Find where the given text appears and provide that cell's center as [x, y] coordinate. 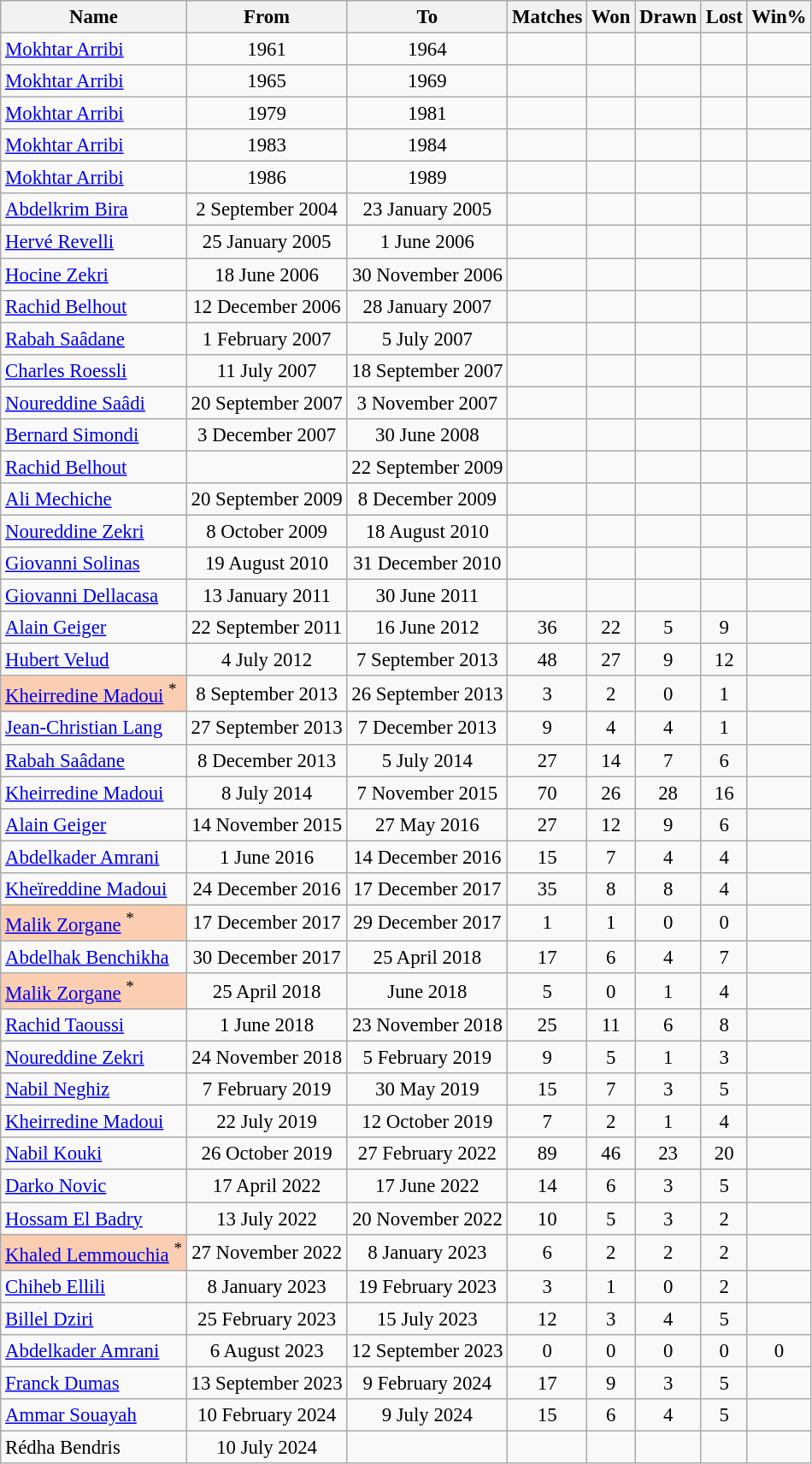
11 July 2007 [267, 370]
28 January 2007 [427, 306]
1964 [427, 50]
Drawn [668, 17]
30 May 2019 [427, 1089]
Win% [780, 17]
30 June 2008 [427, 435]
13 July 2022 [267, 1219]
Kheirredine Madoui * [94, 694]
Billel Dziri [94, 1319]
27 May 2016 [427, 824]
8 October 2009 [267, 531]
Abdelhak Benchikha [94, 957]
10 July 2024 [267, 1447]
16 [724, 793]
11 [611, 1025]
10 February 2024 [267, 1415]
Hubert Velud [94, 660]
23 January 2005 [427, 210]
29 December 2017 [427, 923]
1961 [267, 50]
24 December 2016 [267, 889]
24 November 2018 [267, 1058]
22 July 2019 [267, 1122]
1 June 2006 [427, 242]
Jean-Christian Lang [94, 729]
Khaled Lemmouchia * [94, 1252]
Giovanni Solinas [94, 564]
1 June 2016 [267, 857]
Rachid Taoussi [94, 1025]
5 July 2014 [427, 760]
35 [547, 889]
1989 [427, 178]
7 November 2015 [427, 793]
12 September 2023 [427, 1351]
23 [668, 1154]
8 December 2009 [427, 499]
2 September 2004 [267, 210]
36 [547, 628]
6 August 2023 [267, 1351]
Matches [547, 17]
30 June 2011 [427, 596]
28 [668, 793]
20 September 2007 [267, 403]
Ali Mechiche [94, 499]
Hossam El Badry [94, 1219]
4 July 2012 [267, 660]
22 [611, 628]
Bernard Simondi [94, 435]
Hocine Zekri [94, 274]
22 September 2009 [427, 467]
17 April 2022 [267, 1186]
3 December 2007 [267, 435]
12 December 2006 [267, 306]
Ammar Souayah [94, 1415]
1986 [267, 178]
25 [547, 1025]
To [427, 17]
14 December 2016 [427, 857]
5 July 2007 [427, 339]
Lost [724, 17]
20 September 2009 [267, 499]
10 [547, 1219]
23 November 2018 [427, 1025]
13 September 2023 [267, 1383]
30 December 2017 [267, 957]
Abdelkrim Bira [94, 210]
June 2018 [427, 991]
1984 [427, 145]
18 September 2007 [427, 370]
19 August 2010 [267, 564]
8 December 2013 [267, 760]
Charles Roessli [94, 370]
1965 [267, 81]
27 September 2013 [267, 729]
8 September 2013 [267, 694]
Nabil Kouki [94, 1154]
27 February 2022 [427, 1154]
7 December 2013 [427, 729]
Chiheb Ellili [94, 1286]
1979 [267, 114]
31 December 2010 [427, 564]
16 June 2012 [427, 628]
1 February 2007 [267, 339]
1981 [427, 114]
9 July 2024 [427, 1415]
3 November 2007 [427, 403]
12 October 2019 [427, 1122]
27 November 2022 [267, 1252]
26 October 2019 [267, 1154]
22 September 2011 [267, 628]
13 January 2011 [267, 596]
Darko Novic [94, 1186]
48 [547, 660]
Noureddine Saâdi [94, 403]
1983 [267, 145]
26 September 2013 [427, 694]
17 June 2022 [427, 1186]
1 June 2018 [267, 1025]
25 January 2005 [267, 242]
30 November 2006 [427, 274]
26 [611, 793]
20 November 2022 [427, 1219]
Hervé Revelli [94, 242]
Nabil Neghiz [94, 1089]
7 September 2013 [427, 660]
From [267, 17]
14 November 2015 [267, 824]
Kheïreddine Madoui [94, 889]
Franck Dumas [94, 1383]
Rédha Bendris [94, 1447]
46 [611, 1154]
89 [547, 1154]
9 February 2024 [427, 1383]
Won [611, 17]
20 [724, 1154]
7 February 2019 [267, 1089]
70 [547, 793]
19 February 2023 [427, 1286]
18 August 2010 [427, 531]
25 February 2023 [267, 1319]
5 February 2019 [427, 1058]
8 July 2014 [267, 793]
1969 [427, 81]
15 July 2023 [427, 1319]
Name [94, 17]
Giovanni Dellacasa [94, 596]
18 June 2006 [267, 274]
